Identify which cell holds the provided text, then report its (x, y) central coordinate. 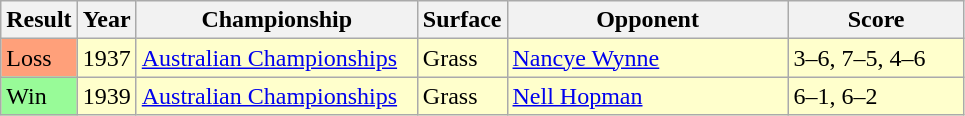
6–1, 6–2 (876, 96)
Win (39, 96)
Year (106, 20)
Championship (276, 20)
Surface (462, 20)
Result (39, 20)
Score (876, 20)
Nell Hopman (648, 96)
Loss (39, 58)
Nancye Wynne (648, 58)
1937 (106, 58)
Opponent (648, 20)
1939 (106, 96)
3–6, 7–5, 4–6 (876, 58)
